From the cell containing the given text, extract its center point as [x, y] coordinate. 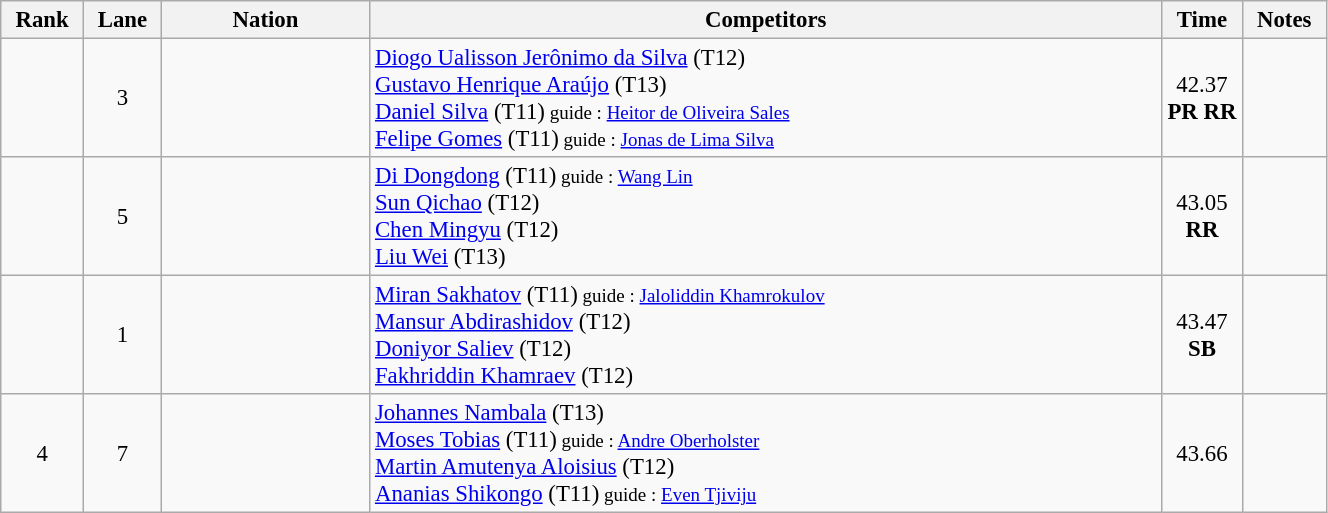
43.05 RR [1202, 216]
42.37 PR RR [1202, 98]
4 [42, 454]
43.66 [1202, 454]
Lane [123, 20]
7 [123, 454]
1 [123, 336]
Miran Sakhatov (T11) guide : Jaloliddin KhamrokulovMansur Abdirashidov (T12) Doniyor Saliev (T12) Fakhriddin Khamraev (T12) [766, 336]
Di Dongdong (T11) guide : Wang LinSun Qichao (T12)Chen Mingyu (T12)Liu Wei (T13) [766, 216]
3 [123, 98]
Johannes Nambala (T13)Moses Tobias (T11) guide : Andre Oberholster Martin Amutenya Aloisius (T12) Ananias Shikongo (T11) guide : Even Tjiviju [766, 454]
Nation [265, 20]
Time [1202, 20]
Competitors [766, 20]
Rank [42, 20]
Notes [1284, 20]
43.47 SB [1202, 336]
5 [123, 216]
